Capture the cell that displays the provided text and extract its (X, Y) central coordinate. 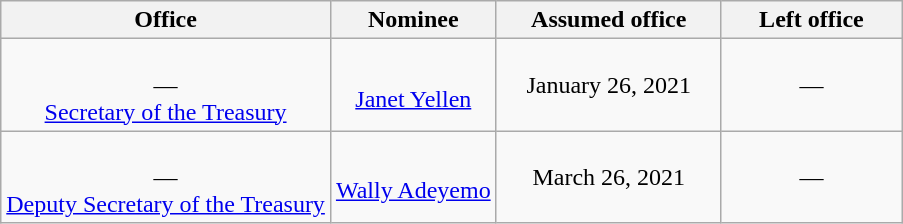
Nominee (413, 20)
—Deputy Secretary of the Treasury (166, 177)
March 26, 2021 (608, 177)
Janet Yellen (413, 85)
Wally Adeyemo (413, 177)
January 26, 2021 (608, 85)
Assumed office (608, 20)
Office (166, 20)
Left office (811, 20)
—Secretary of the Treasury (166, 85)
